Locate the cell with the specified text and output its (x, y) center coordinate. 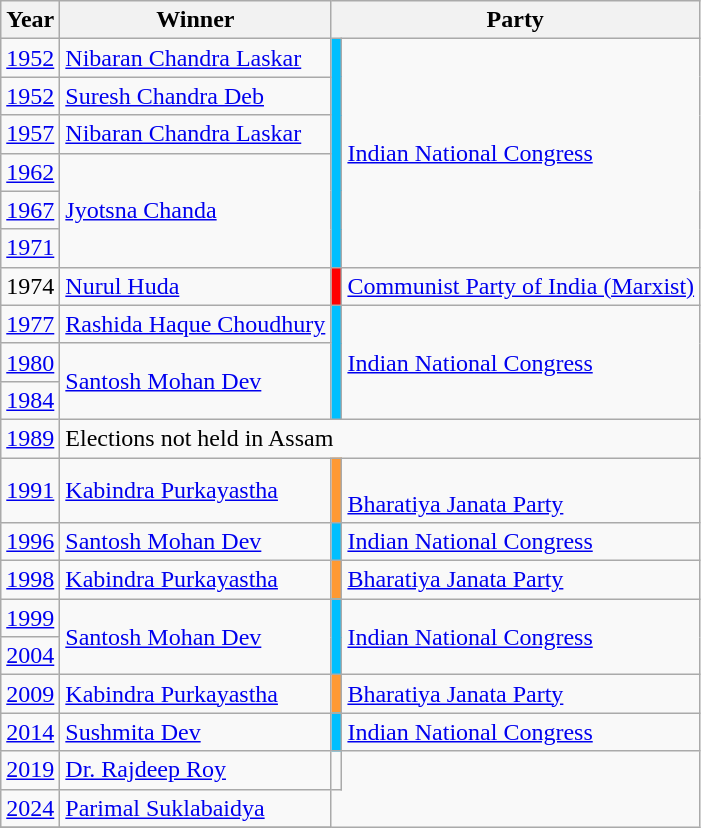
Parimal Suklabaidya (196, 808)
1962 (30, 172)
Elections not held in Assam (380, 438)
1974 (30, 286)
2004 (30, 656)
Sushmita Dev (196, 732)
1991 (30, 490)
Jyotsna Chanda (196, 210)
1999 (30, 618)
Nurul Huda (196, 286)
1971 (30, 248)
2014 (30, 732)
Dr. Rajdeep Roy (196, 770)
2019 (30, 770)
2009 (30, 694)
2024 (30, 808)
1984 (30, 400)
1996 (30, 542)
Communist Party of India (Marxist) (521, 286)
1977 (30, 324)
1998 (30, 580)
1980 (30, 362)
Suresh Chandra Deb (196, 96)
1967 (30, 210)
Winner (196, 20)
Rashida Haque Choudhury (196, 324)
Year (30, 20)
1957 (30, 134)
1989 (30, 438)
Party (516, 20)
